Extract the [X, Y] coordinate from the center of the cell holding the provided text.  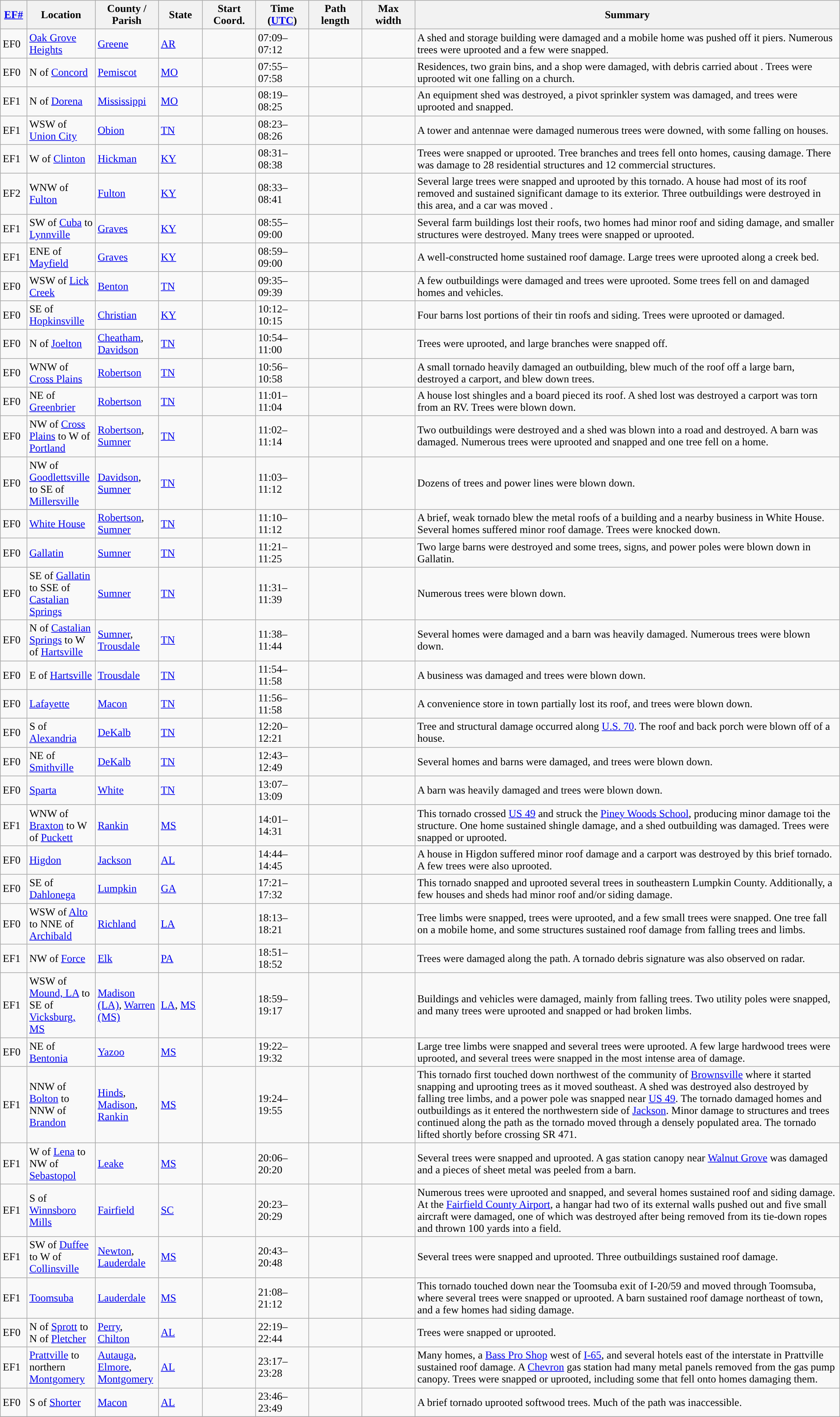
W of Lena to NW of Sebastopol [61, 1164]
Two large barns were destroyed and some trees, signs, and power poles were blown down in Gallatin. [627, 553]
Cheatham, Davidson [127, 344]
EF2 [14, 194]
18:59–19:17 [282, 1005]
SC [180, 1211]
18:13–18:21 [282, 923]
Higdon [61, 860]
08:31–08:38 [282, 159]
Trees were uprooted, and large branches were snapped off. [627, 344]
Rankin [127, 825]
Several trees were snapped and uprooted. A gas station canopy near Walnut Grove was damaged and a pieces of sheet metal was peeled from a barn. [627, 1164]
N of Castalian Springs to W of Hartsville [61, 640]
Pemiscot [127, 73]
23:46–23:49 [282, 1402]
Location [61, 15]
Four barns lost portions of their tin roofs and siding. Trees were uprooted or damaged. [627, 315]
11:02–11:14 [282, 436]
12:20–12:21 [282, 733]
Toomsuba [61, 1298]
WNW of Fulton [61, 194]
A small tornado heavily damaged an outbuilding, blew much of the roof off a large barn, destroyed a carport, and blew down trees. [627, 372]
09:35–09:39 [282, 286]
Yazoo [127, 1052]
N of Concord [61, 73]
Perry, Chilton [127, 1333]
12:43–12:49 [282, 761]
Numerous trees were blown down. [627, 594]
A brief tornado uprooted softwood trees. Much of the path was inaccessible. [627, 1402]
SE of Gallatin to SSE of Castalian Springs [61, 594]
PA [180, 959]
23:17–23:28 [282, 1367]
20:06–20:20 [282, 1164]
Autauga, Elmore, Montgomery [127, 1367]
11:56–11:58 [282, 704]
NW of Force [61, 959]
EF# [14, 15]
A tower and antennae were damaged numerous trees were downed, with some falling on houses. [627, 130]
19:24–19:55 [282, 1105]
14:44–14:45 [282, 860]
Davidson, Sumner [127, 483]
08:33–08:41 [282, 194]
AR [180, 43]
Dozens of trees and power lines were blown down. [627, 483]
Several homes were damaged and a barn was heavily damaged. Numerous trees were blown down. [627, 640]
A house in Higdon suffered minor roof damage and a carport was destroyed by this brief tornado. A few trees were also uprooted. [627, 860]
13:07–13:09 [282, 790]
Gallatin [61, 553]
A business was damaged and trees were blown down. [627, 675]
18:51–18:52 [282, 959]
An equipment shed was destroyed, a pivot sprinkler system was damaged, and trees were uprooted and snapped. [627, 101]
22:19–22:44 [282, 1333]
NW of Cross Plains to W of Portland [61, 436]
N of Sprott to N of Pletcher [61, 1333]
08:19–08:25 [282, 101]
Max width [389, 15]
SW of Cuba to Lynnville [61, 229]
11:01–11:04 [282, 401]
SE of Dahlonega [61, 889]
Time (UTC) [282, 15]
20:43–20:48 [282, 1257]
Fulton [127, 194]
WNW of Cross Plains [61, 372]
Oak Grove Heights [61, 43]
LA [180, 923]
NNW of Bolton to NNW of Brandon [61, 1105]
21:08–21:12 [282, 1298]
Tree and structural damage occurred along U.S. 70. The roof and back porch were blown off of a house. [627, 733]
10:56–10:58 [282, 372]
Residences, two grain bins, and a shop were damaged, with debris carried about . Trees were uprooted wit one falling on a church. [627, 73]
11:54–11:58 [282, 675]
E of Hartsville [61, 675]
White House [61, 524]
White [127, 790]
Madison (LA), Warren (MS) [127, 1005]
WSW of Mound, LA to SE of Vicksburg, MS [61, 1005]
10:54–11:00 [282, 344]
Sparta [61, 790]
Christian [127, 315]
NW of Goodlettsville to SE of Millersville [61, 483]
WSW of Lick Creek [61, 286]
County / Parish [127, 15]
W of Clinton [61, 159]
Trees were snapped or uprooted. [627, 1333]
Greene [127, 43]
20:23–20:29 [282, 1211]
08:23–08:26 [282, 130]
Benton [127, 286]
Summary [627, 15]
GA [180, 889]
Prattville to northern Montgomery [61, 1367]
19:22–19:32 [282, 1052]
Start Coord. [229, 15]
11:03–11:12 [282, 483]
A house lost shingles and a board pieced its roof. A shed lost was destroyed a carport was torn from an RV. Trees were blown down. [627, 401]
A few outbuildings were damaged and trees were uprooted. Some trees fell on and damaged homes and vehicles. [627, 286]
Mississippi [127, 101]
07:55–07:58 [282, 73]
17:21–17:32 [282, 889]
SE of Hopkinsville [61, 315]
Jackson [127, 860]
11:21–11:25 [282, 553]
State [180, 15]
Sumner, Trousdale [127, 640]
S of Winnsboro Mills [61, 1211]
Path length [335, 15]
11:31–11:39 [282, 594]
A convenience store in town partially lost its roof, and trees were blown down. [627, 704]
A barn was heavily damaged and trees were blown down. [627, 790]
WNW of Braxton to W of Puckett [61, 825]
Lauderdale [127, 1298]
Fairfield [127, 1211]
Newton, Lauderdale [127, 1257]
NE of Smithville [61, 761]
10:12–10:15 [282, 315]
S of Shorter [61, 1402]
WSW of Union City [61, 130]
14:01–14:31 [282, 825]
A shed and storage building were damaged and a mobile home was pushed off it piers. Numerous trees were uprooted and a few were snapped. [627, 43]
S of Alexandria [61, 733]
N of Joelton [61, 344]
A well-constructed home sustained roof damage. Large trees were uprooted along a creek bed. [627, 257]
ENE of Mayfield [61, 257]
Elk [127, 959]
Hinds, Madison, Rankin [127, 1105]
NE of Bentonia [61, 1052]
WSW of Alto to NNE of Archibald [61, 923]
Trees were damaged along the path. A tornado debris signature was also observed on radar. [627, 959]
N of Dorena [61, 101]
Richland [127, 923]
Leake [127, 1164]
08:55–09:00 [282, 229]
07:09–07:12 [282, 43]
11:38–11:44 [282, 640]
11:10–11:12 [282, 524]
08:59–09:00 [282, 257]
SW of Duffee to W of Collinsville [61, 1257]
Obion [127, 130]
Lafayette [61, 704]
Several homes and barns were damaged, and trees were blown down. [627, 761]
Lumpkin [127, 889]
Trousdale [127, 675]
LA, MS [180, 1005]
NE of Greenbrier [61, 401]
Several trees were snapped and uprooted. Three outbuildings sustained roof damage. [627, 1257]
Hickman [127, 159]
